Identify which cell holds the provided text, then report its [x, y] central coordinate. 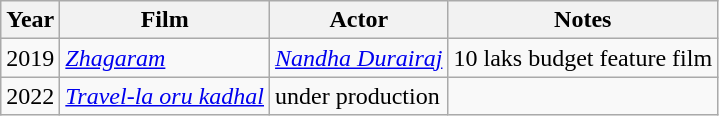
2022 [30, 96]
Year [30, 20]
Notes [583, 20]
Film [165, 20]
Actor [359, 20]
Zhagaram [165, 58]
Travel-la oru kadhal [165, 96]
2019 [30, 58]
under production [359, 96]
10 laks budget feature film [583, 58]
Nandha Durairaj [359, 58]
